Extract the [x, y] coordinate from the center of the cell holding the provided text.  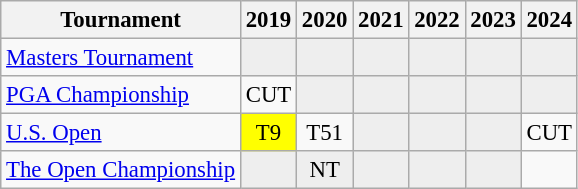
2023 [493, 20]
2021 [381, 20]
2019 [268, 20]
2022 [437, 20]
NT [325, 170]
PGA Championship [121, 95]
2020 [325, 20]
Masters Tournament [121, 58]
The Open Championship [121, 170]
2024 [549, 20]
T9 [268, 133]
Tournament [121, 20]
U.S. Open [121, 133]
T51 [325, 133]
